For the text-containing cell, return its midpoint in [x, y] coordinate format. 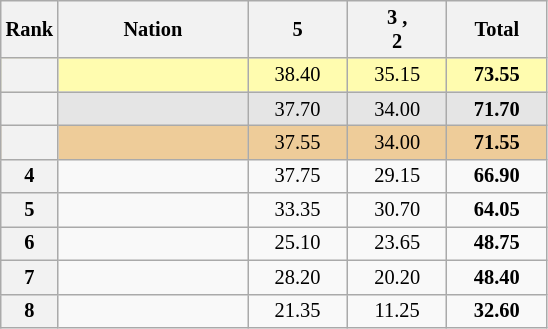
38.40 [298, 75]
7 [30, 277]
71.70 [497, 109]
25.10 [298, 243]
37.75 [298, 176]
71.55 [497, 142]
37.70 [298, 109]
23.65 [397, 243]
29.15 [397, 176]
48.40 [497, 277]
73.55 [497, 75]
21.35 [298, 311]
66.90 [497, 176]
Rank [30, 29]
64.05 [497, 210]
6 [30, 243]
33.35 [298, 210]
Nation [153, 29]
48.75 [497, 243]
3 ,2 [397, 29]
35.15 [397, 75]
20.20 [397, 277]
37.55 [298, 142]
28.20 [298, 277]
8 [30, 311]
32.60 [497, 311]
4 [30, 176]
11.25 [397, 311]
30.70 [397, 210]
Total [497, 29]
